Capture the cell that displays the provided text and extract its [X, Y] central coordinate. 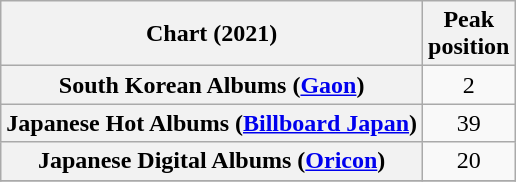
Japanese Digital Albums (Oricon) [212, 161]
20 [469, 161]
Japanese Hot Albums (Billboard Japan) [212, 123]
South Korean Albums (Gaon) [212, 85]
2 [469, 85]
Chart (2021) [212, 34]
Peakposition [469, 34]
39 [469, 123]
